Determine the (X, Y) coordinate at the center of the cell enclosing the given text.  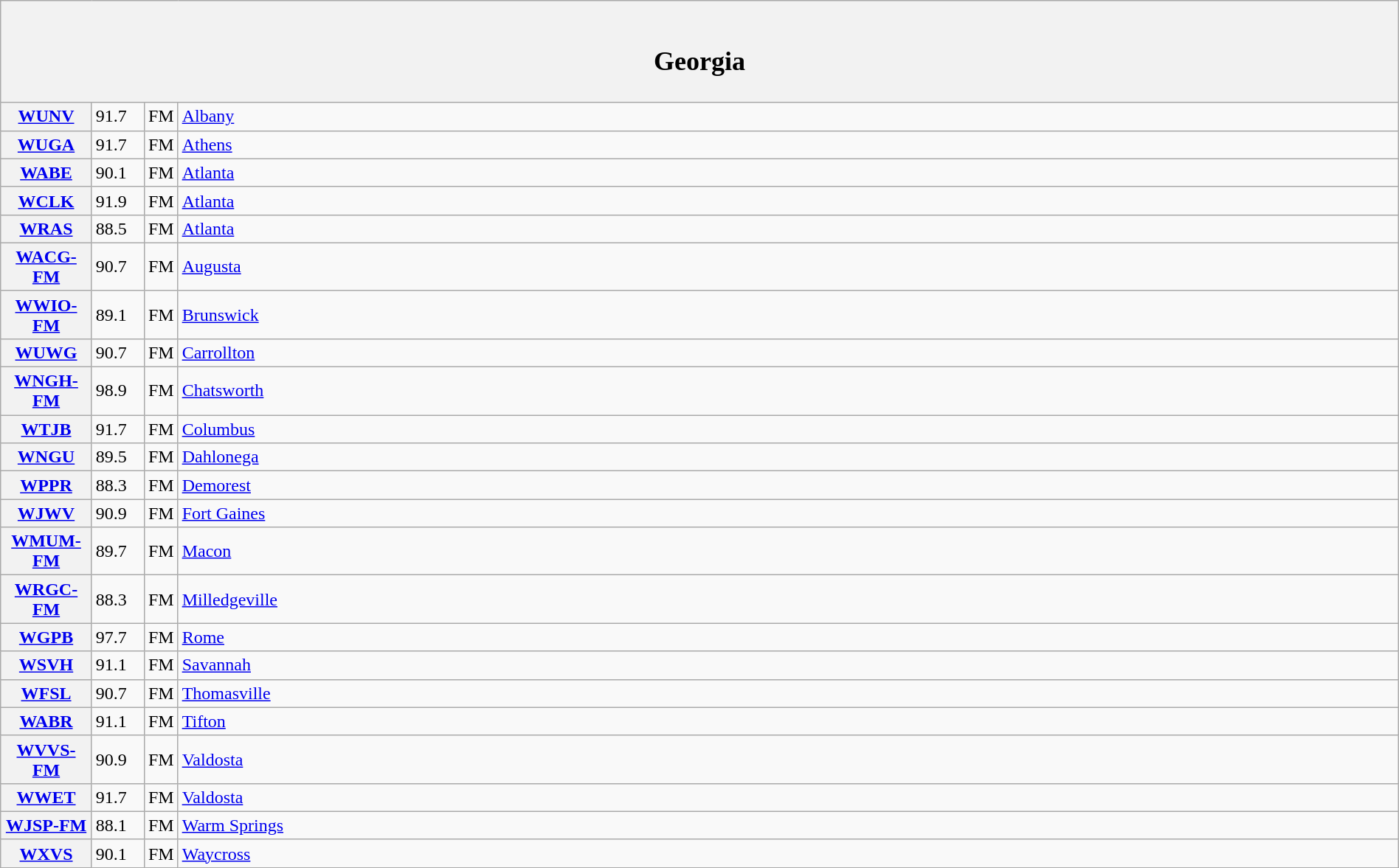
Columbus (788, 429)
WNGU (46, 457)
WACG-FM (46, 267)
Dahlonega (788, 457)
WRAS (46, 229)
89.5 (118, 457)
WGPB (46, 637)
WUWG (46, 353)
WUGA (46, 145)
Albany (788, 117)
Warm Springs (788, 825)
98.9 (118, 391)
Tifton (788, 721)
WNGH-FM (46, 391)
WRGC-FM (46, 599)
WPPR (46, 485)
WUNV (46, 117)
WTJB (46, 429)
Macon (788, 552)
WWET (46, 797)
WJWV (46, 513)
Rome (788, 637)
WCLK (46, 201)
Milledgeville (788, 599)
WSVH (46, 665)
88.1 (118, 825)
Carrollton (788, 353)
Thomasville (788, 693)
WFSL (46, 693)
Augusta (788, 267)
Fort Gaines (788, 513)
88.5 (118, 229)
WABE (46, 173)
97.7 (118, 637)
Brunswick (788, 314)
Demorest (788, 485)
WABR (46, 721)
Savannah (788, 665)
Georgia (699, 52)
Waycross (788, 853)
Athens (788, 145)
91.9 (118, 201)
WWIO-FM (46, 314)
89.7 (118, 552)
89.1 (118, 314)
WVVS-FM (46, 760)
WXVS (46, 853)
WMUM-FM (46, 552)
Chatsworth (788, 391)
WJSP-FM (46, 825)
